From the cell containing the given text, extract its center point as (X, Y) coordinate. 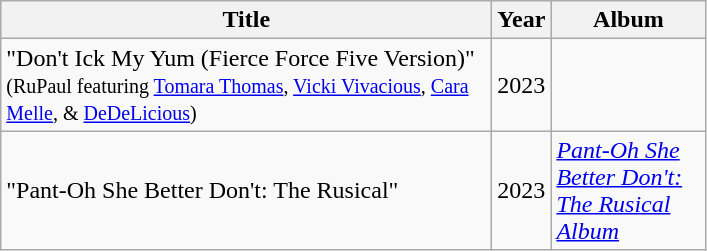
Pant-Oh She Better Don't: The Rusical Album (628, 190)
"Pant-Oh She Better Don't: The Rusical" (246, 190)
Year (522, 20)
Album (628, 20)
"Don't Ick My Yum (Fierce Force Five Version)"(RuPaul featuring Tomara Thomas, Vicki Vivacious, Cara Melle, & DeDeLicious) (246, 85)
Title (246, 20)
